Output the (X, Y) coordinate of the center of the cell containing the given text.  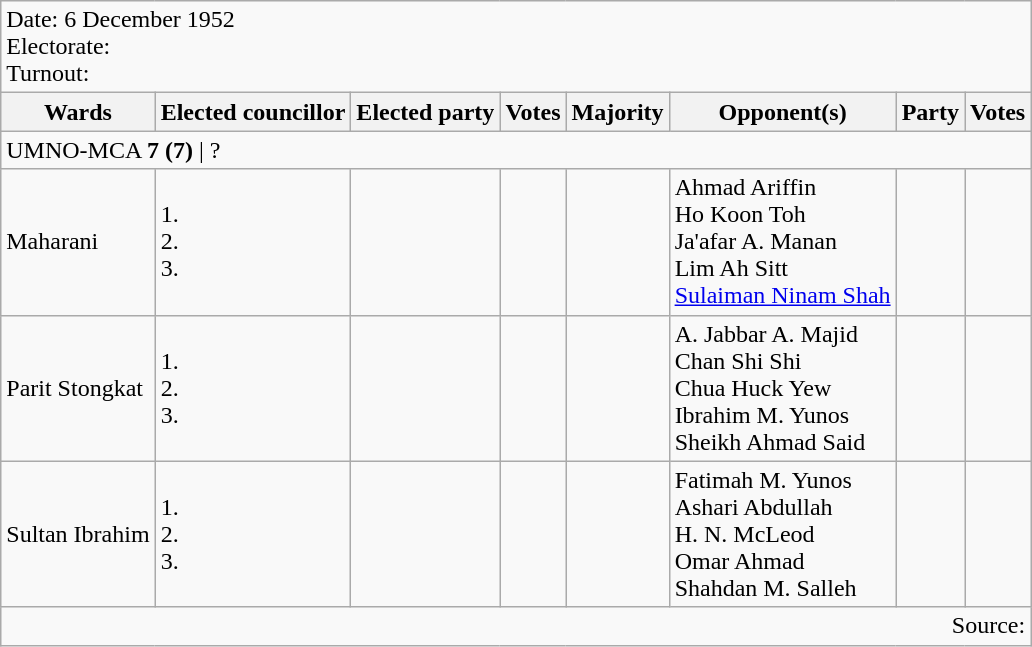
Parit Stongkat (78, 388)
Majority (618, 112)
Sultan Ibrahim (78, 534)
Ahmad AriffinHo Koon TohJa'afar A. MananLim Ah SittSulaiman Ninam Shah (782, 242)
Party (930, 112)
Opponent(s) (782, 112)
Wards (78, 112)
Elected party (426, 112)
Elected councillor (253, 112)
UMNO-MCA 7 (7) | ? (516, 150)
Maharani (78, 242)
Date: 6 December 1952Electorate: Turnout: (516, 47)
A. Jabbar A. MajidChan Shi ShiChua Huck YewIbrahim M. YunosSheikh Ahmad Said (782, 388)
Fatimah M. YunosAshari AbdullahH. N. McLeodOmar AhmadShahdan M. Salleh (782, 534)
Source: (516, 626)
